Determine the (X, Y) coordinate at the center of the cell enclosing the given text.  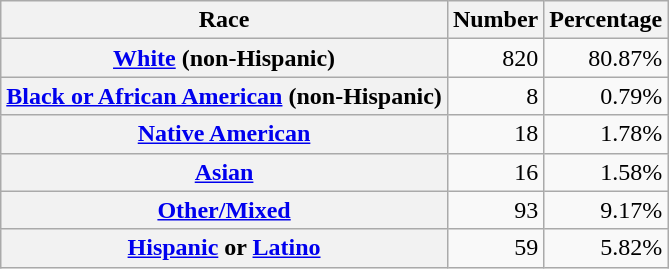
Percentage (606, 20)
18 (495, 134)
1.58% (606, 172)
Number (495, 20)
Asian (224, 172)
16 (495, 172)
0.79% (606, 96)
59 (495, 248)
820 (495, 58)
White (non-Hispanic) (224, 58)
9.17% (606, 210)
Hispanic or Latino (224, 248)
93 (495, 210)
1.78% (606, 134)
80.87% (606, 58)
Race (224, 20)
8 (495, 96)
5.82% (606, 248)
Native American (224, 134)
Black or African American (non-Hispanic) (224, 96)
Other/Mixed (224, 210)
